Pinpoint the cell where the given text exists, returning its (X, Y) midpoint coordinate. 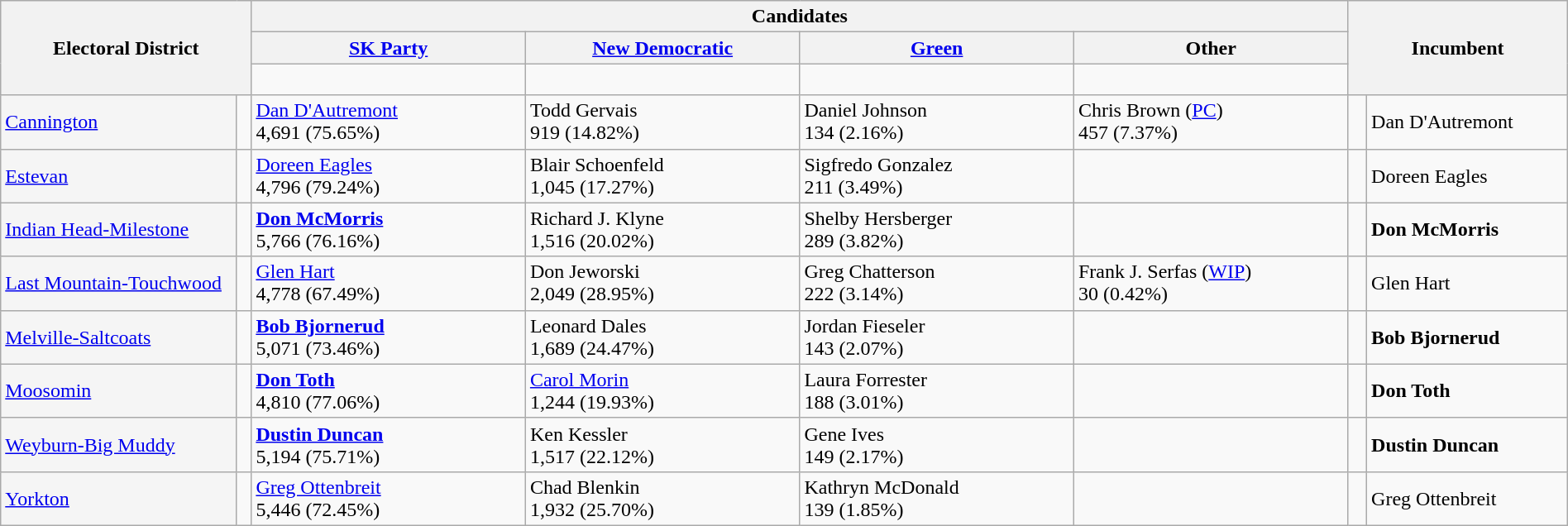
Dustin Duncan 5,194 (75.71%) (389, 445)
Carol Morin 1,244 (19.93%) (662, 390)
Bob Bjornerud 5,071 (73.46%) (389, 337)
Doreen Eagles 4,796 (79.24%) (389, 175)
Green (937, 48)
Yorkton (119, 498)
Candidates (800, 17)
Greg Ottenbreit (1467, 498)
Greg Ottenbreit 5,446 (72.45%) (389, 498)
Cannington (119, 122)
Todd Gervais 919 (14.82%) (662, 122)
Frank J. Serfas (WIP) 30 (0.42%) (1211, 283)
Gene Ives 149 (2.17%) (937, 445)
Dan D'Autremont4,691 (75.65%) (389, 122)
Dustin Duncan (1467, 445)
Don McMorris (1467, 230)
Greg Chatterson 222 (3.14%) (937, 283)
Kathryn McDonald 139 (1.85%) (937, 498)
Other (1211, 48)
Ken Kessler 1,517 (22.12%) (662, 445)
Daniel Johnson 134 (2.16%) (937, 122)
New Democratic (662, 48)
Don Jeworski 2,049 (28.95%) (662, 283)
SK Party (389, 48)
Blair Schoenfeld 1,045 (17.27%) (662, 175)
Don Toth 4,810 (77.06%) (389, 390)
Chris Brown (PC)457 (7.37%) (1211, 122)
Dan D'Autremont (1467, 122)
Melville-Saltcoats (119, 337)
Moosomin (119, 390)
Laura Forrester 188 (3.01%) (937, 390)
Jordan Fieseler 143 (2.07%) (937, 337)
Estevan (119, 175)
Weyburn-Big Muddy (119, 445)
Shelby Hersberger 289 (3.82%) (937, 230)
Incumbent (1457, 48)
Bob Bjornerud (1467, 337)
Leonard Dales 1,689 (24.47%) (662, 337)
Indian Head-Milestone (119, 230)
Chad Blenkin 1,932 (25.70%) (662, 498)
Glen Hart (1467, 283)
Don Toth (1467, 390)
Glen Hart 4,778 (67.49%) (389, 283)
Sigfredo Gonzalez 211 (3.49%) (937, 175)
Doreen Eagles (1467, 175)
Don McMorris 5,766 (76.16%) (389, 230)
Electoral District (126, 48)
Last Mountain-Touchwood (119, 283)
Richard J. Klyne 1,516 (20.02%) (662, 230)
